Capture the cell that displays the provided text and extract its (X, Y) central coordinate. 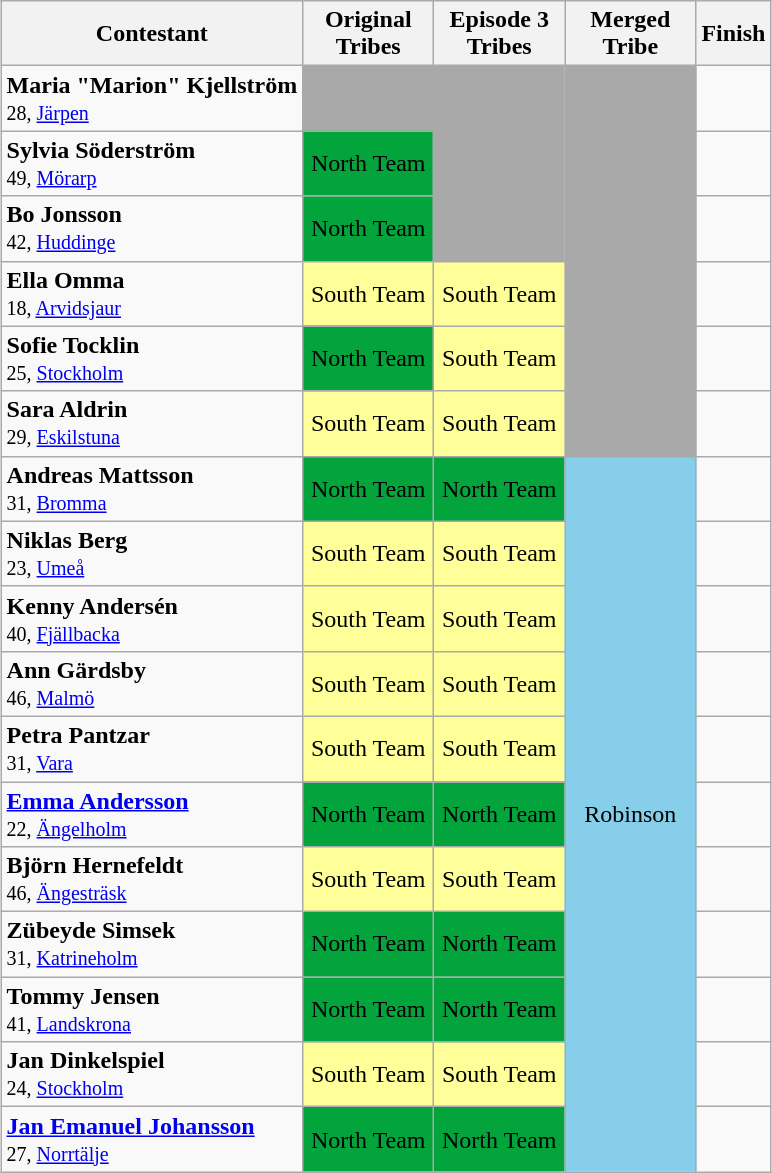
Jan Emanuel Johansson27, Norrtälje (152, 1140)
MergedTribe (630, 34)
Emma Andersson22, Ängelholm (152, 814)
Niklas Berg23, Umeå (152, 554)
Sylvia Söderström49, Mörarp (152, 164)
Petra Pantzar31, Vara (152, 748)
Jan Dinkelspiel24, Stockholm (152, 1074)
Maria "Marion" Kjellström28, Järpen (152, 98)
Kenny Andersén40, Fjällbacka (152, 618)
OriginalTribes (368, 34)
Björn Hernefeldt46, Ängesträsk (152, 880)
Andreas Mattsson31, Bromma (152, 488)
Tommy Jensen41, Landskrona (152, 1010)
Sara Aldrin29, Eskilstuna (152, 424)
Episode 3Tribes (500, 34)
Finish (734, 34)
Ann Gärdsby46, Malmö (152, 684)
Bo Jonsson42, Huddinge (152, 228)
Sofie Tocklin25, Stockholm (152, 358)
Zübeyde Simsek31, Katrineholm (152, 944)
Contestant (152, 34)
Robinson (630, 814)
Ella Omma18, Arvidsjaur (152, 294)
